Locate the cell with the specified text and output its (X, Y) center coordinate. 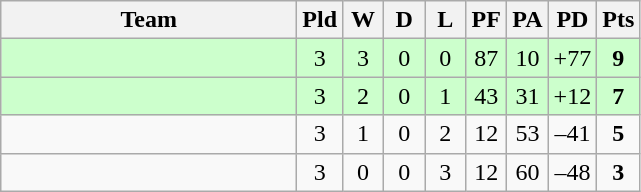
+77 (572, 58)
D (404, 20)
9 (618, 58)
Pld (320, 20)
L (446, 20)
43 (486, 96)
–48 (572, 172)
Pts (618, 20)
PF (486, 20)
W (364, 20)
7 (618, 96)
10 (528, 58)
–41 (572, 134)
PD (572, 20)
5 (618, 134)
31 (528, 96)
PA (528, 20)
53 (528, 134)
+12 (572, 96)
60 (528, 172)
Team (149, 20)
87 (486, 58)
